Identify which cell holds the provided text, then report its (X, Y) central coordinate. 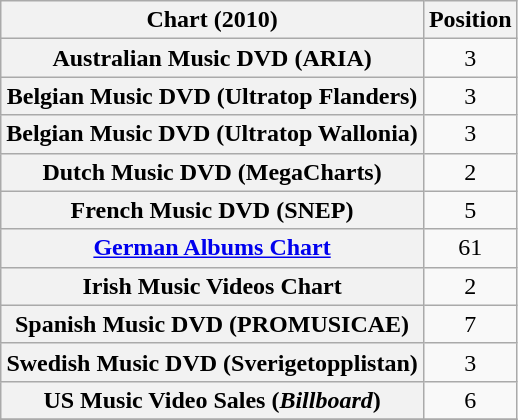
61 (470, 248)
German Albums Chart (212, 248)
US Music Video Sales (Billboard) (212, 400)
Dutch Music DVD (MegaCharts) (212, 172)
Chart (2010) (212, 20)
5 (470, 210)
6 (470, 400)
7 (470, 324)
Spanish Music DVD (PROMUSICAE) (212, 324)
French Music DVD (SNEP) (212, 210)
Irish Music Videos Chart (212, 286)
Swedish Music DVD (Sverigetopplistan) (212, 362)
Position (470, 20)
Belgian Music DVD (Ultratop Flanders) (212, 96)
Belgian Music DVD (Ultratop Wallonia) (212, 134)
Australian Music DVD (ARIA) (212, 58)
